From the cell containing the given text, extract its center point as [x, y] coordinate. 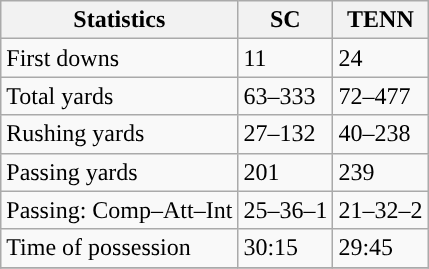
239 [380, 172]
21–32–2 [380, 210]
Time of possession [120, 248]
24 [380, 58]
SC [286, 20]
Passing: Comp–Att–Int [120, 210]
First downs [120, 58]
Rushing yards [120, 134]
Passing yards [120, 172]
25–36–1 [286, 210]
29:45 [380, 248]
TENN [380, 20]
27–132 [286, 134]
40–238 [380, 134]
Total yards [120, 96]
72–477 [380, 96]
201 [286, 172]
63–333 [286, 96]
11 [286, 58]
Statistics [120, 20]
30:15 [286, 248]
